Return the (x, y) coordinate for the center point of the cell that contains the specified text.  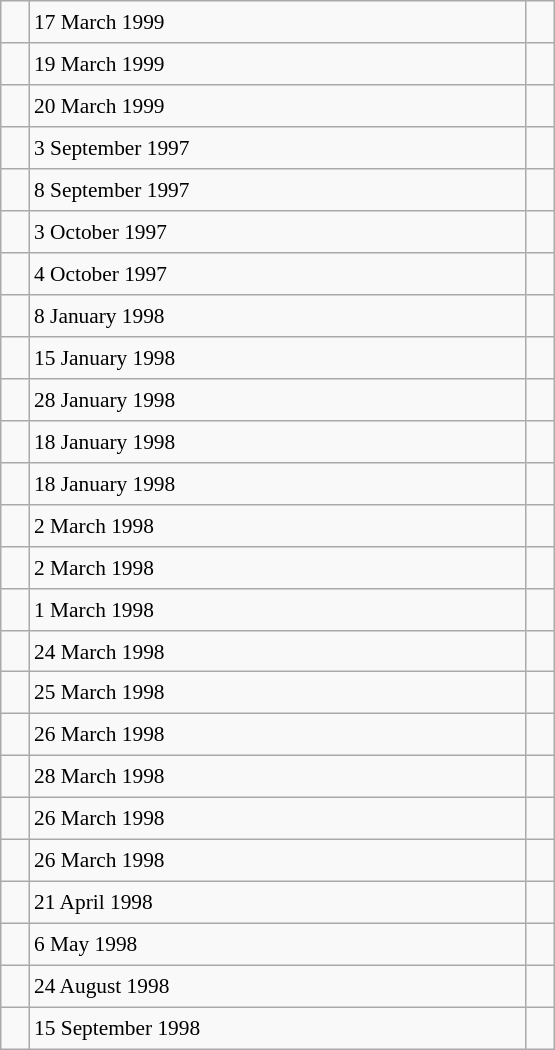
21 April 1998 (278, 903)
17 March 1999 (278, 22)
3 September 1997 (278, 148)
24 March 1998 (278, 651)
19 March 1999 (278, 64)
20 March 1999 (278, 106)
8 September 1997 (278, 190)
28 January 1998 (278, 399)
8 January 1998 (278, 316)
4 October 1997 (278, 274)
1 March 1998 (278, 609)
24 August 1998 (278, 986)
6 May 1998 (278, 945)
25 March 1998 (278, 693)
15 January 1998 (278, 358)
28 March 1998 (278, 777)
15 September 1998 (278, 1028)
3 October 1997 (278, 232)
